Capture the cell that displays the provided text and extract its [X, Y] central coordinate. 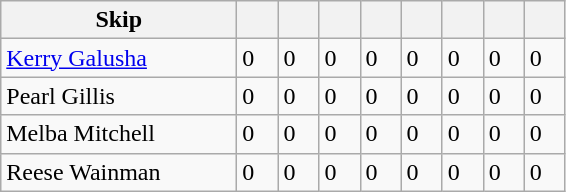
Skip [119, 20]
Melba Mitchell [119, 134]
Reese Wainman [119, 172]
Kerry Galusha [119, 58]
Pearl Gillis [119, 96]
